For the text-containing cell, return its midpoint in [X, Y] coordinate format. 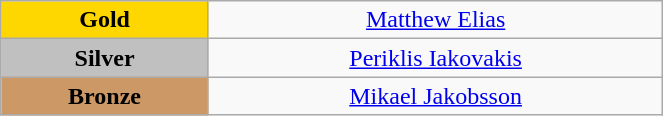
Gold [105, 20]
Periklis Iakovakis [435, 58]
Mikael Jakobsson [435, 96]
Bronze [105, 96]
Matthew Elias [435, 20]
Silver [105, 58]
